For the text-containing cell, return its midpoint in (x, y) coordinate format. 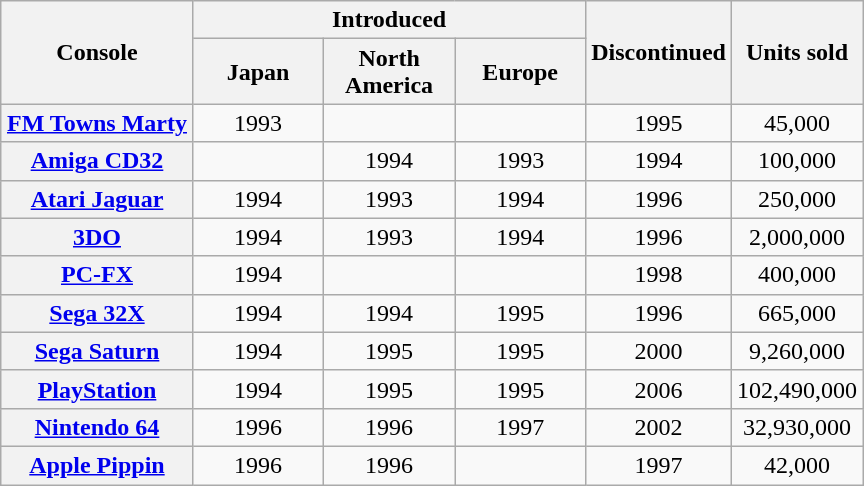
42,000 (796, 465)
Europe (520, 72)
Sega 32X (96, 313)
100,000 (796, 161)
Sega Saturn (96, 351)
PC-FX (96, 275)
1998 (659, 275)
Japan (258, 72)
Nintendo 64 (96, 427)
2006 (659, 389)
102,490,000 (796, 389)
400,000 (796, 275)
PlayStation (96, 389)
2002 (659, 427)
2,000,000 (796, 237)
North America (390, 72)
45,000 (796, 123)
Units sold (796, 52)
FM Towns Marty (96, 123)
9,260,000 (796, 351)
Atari Jaguar (96, 199)
Introduced (390, 20)
Amiga CD32 (96, 161)
Discontinued (659, 52)
32,930,000 (796, 427)
Apple Pippin (96, 465)
3DO (96, 237)
2000 (659, 351)
665,000 (796, 313)
250,000 (796, 199)
Console (96, 52)
